Scan for the cell matching the given text and deliver its [x, y] coordinate at center. 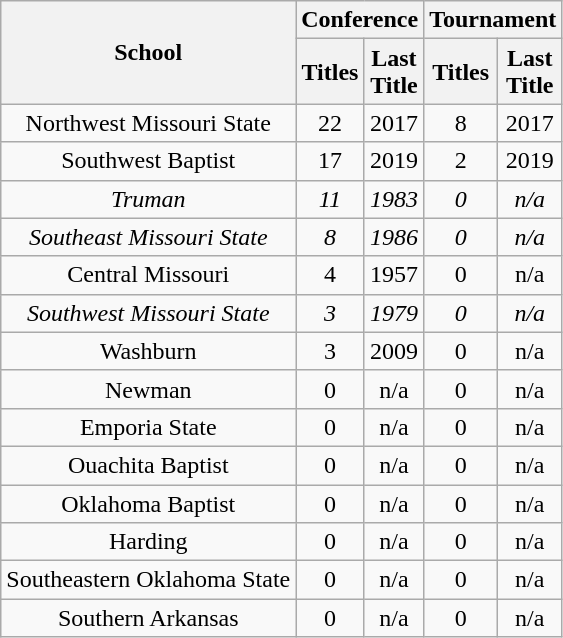
11 [330, 199]
2009 [394, 351]
Central Missouri [148, 275]
1979 [394, 313]
Oklahoma Baptist [148, 503]
Southeast Missouri State [148, 237]
22 [330, 123]
1957 [394, 275]
Harding [148, 542]
Southwest Missouri State [148, 313]
Conference [360, 20]
Southeastern Oklahoma State [148, 580]
1983 [394, 199]
School [148, 52]
Emporia State [148, 427]
Truman [148, 199]
Southwest Baptist [148, 161]
Tournament [493, 20]
Southern Arkansas [148, 618]
Newman [148, 389]
Ouachita Baptist [148, 465]
2 [461, 161]
17 [330, 161]
Washburn [148, 351]
1986 [394, 237]
4 [330, 275]
Northwest Missouri State [148, 123]
